Detect which cell encompasses the target text, then output its [x, y] center coordinate. 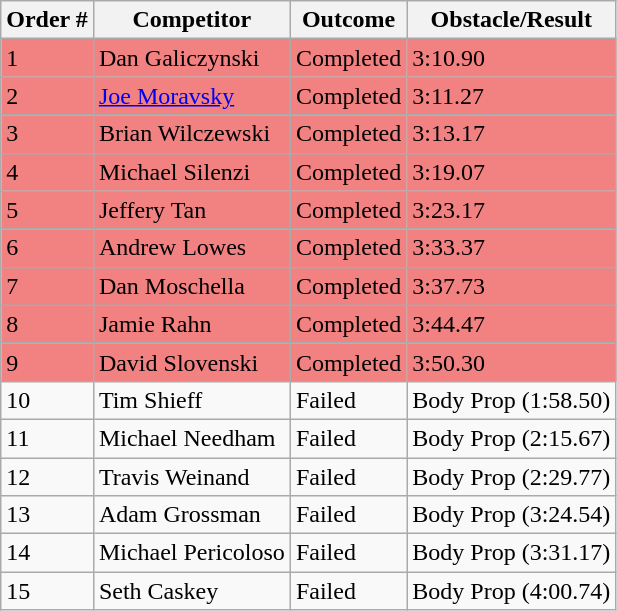
Competitor [192, 20]
Dan Galiczynski [192, 58]
Brian Wilczewski [192, 134]
3 [48, 134]
3:13.17 [512, 134]
2 [48, 96]
Jamie Rahn [192, 324]
10 [48, 400]
Body Prop (2:15.67) [512, 438]
3:23.17 [512, 210]
3:44.47 [512, 324]
6 [48, 248]
3:10.90 [512, 58]
Outcome [348, 20]
3:11.27 [512, 96]
Dan Moschella [192, 286]
7 [48, 286]
Andrew Lowes [192, 248]
Body Prop (4:00.74) [512, 591]
13 [48, 515]
3:19.07 [512, 172]
5 [48, 210]
9 [48, 362]
Obstacle/Result [512, 20]
David Slovenski [192, 362]
Order # [48, 20]
3:33.37 [512, 248]
Jeffery Tan [192, 210]
Joe Moravsky [192, 96]
Body Prop (3:24.54) [512, 515]
Michael Pericoloso [192, 553]
1 [48, 58]
Body Prop (3:31.17) [512, 553]
3:50.30 [512, 362]
Travis Weinand [192, 477]
12 [48, 477]
Seth Caskey [192, 591]
11 [48, 438]
4 [48, 172]
14 [48, 553]
15 [48, 591]
8 [48, 324]
Tim Shieff [192, 400]
Body Prop (2:29.77) [512, 477]
3:37.73 [512, 286]
Michael Needham [192, 438]
Body Prop (1:58.50) [512, 400]
Michael Silenzi [192, 172]
Adam Grossman [192, 515]
